Provide the (x, y) coordinate of the cell's center where the given text is located.  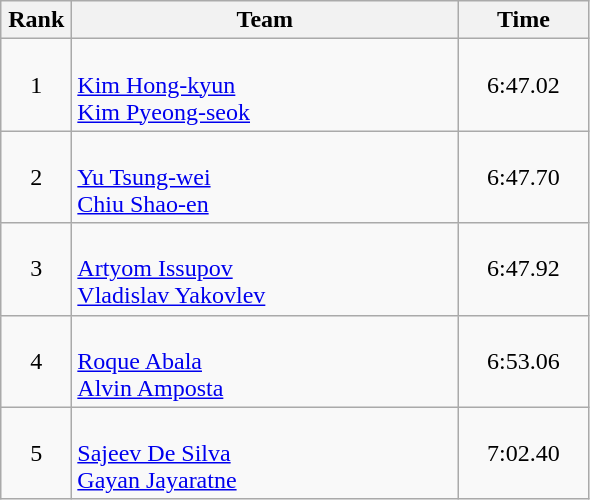
6:47.70 (524, 177)
5 (36, 453)
Team (265, 20)
3 (36, 269)
1 (36, 85)
Rank (36, 20)
Sajeev De SilvaGayan Jayaratne (265, 453)
2 (36, 177)
6:53.06 (524, 361)
4 (36, 361)
Roque AbalaAlvin Amposta (265, 361)
6:47.02 (524, 85)
Artyom IssupovVladislav Yakovlev (265, 269)
7:02.40 (524, 453)
Yu Tsung-weiChiu Shao-en (265, 177)
Kim Hong-kyunKim Pyeong-seok (265, 85)
Time (524, 20)
6:47.92 (524, 269)
